For the text-containing cell, return its midpoint in [x, y] coordinate format. 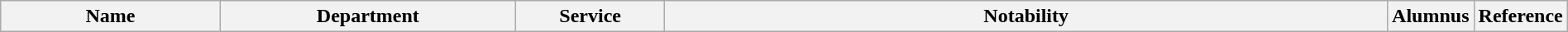
Service [590, 16]
Notability [1026, 16]
Name [111, 16]
Alumnus [1431, 16]
Department [367, 16]
Reference [1520, 16]
